For the text-containing cell, return its midpoint in (X, Y) coordinate format. 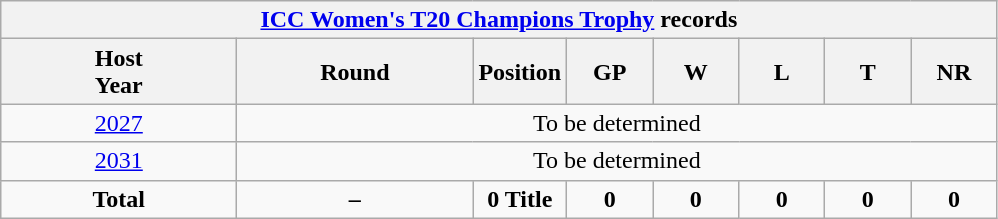
0 Title (520, 199)
– (355, 199)
T (868, 72)
L (782, 72)
Total (119, 199)
2031 (119, 161)
Position (520, 72)
NR (954, 72)
HostYear (119, 72)
GP (610, 72)
Round (355, 72)
2027 (119, 123)
W (696, 72)
ICC Women's T20 Champions Trophy records (499, 20)
